Extract the (X, Y) coordinate from the center of the cell holding the provided text.  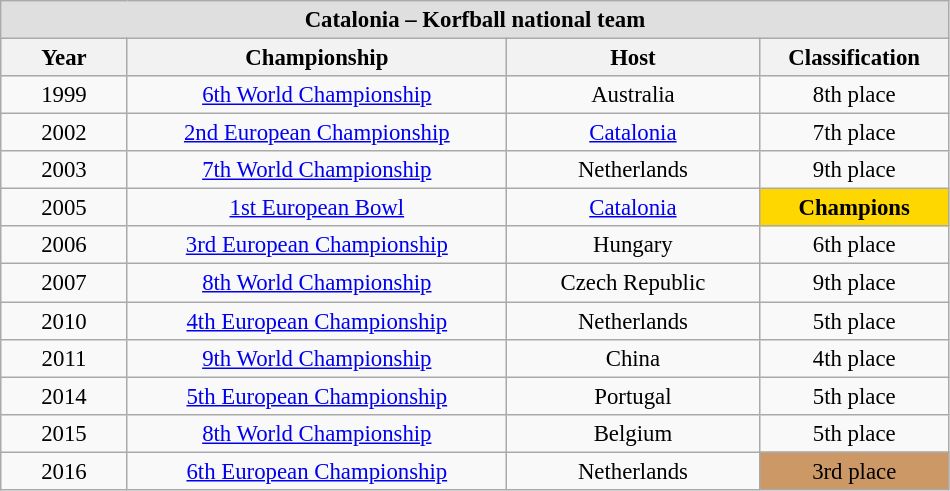
4th European Championship (316, 321)
China (632, 358)
Host (632, 58)
8th place (854, 95)
4th place (854, 358)
6th place (854, 245)
7th place (854, 133)
Year (64, 58)
Portugal (632, 396)
5th European Championship (316, 396)
1st European Bowl (316, 208)
9th World Championship (316, 358)
Classification (854, 58)
2005 (64, 208)
2nd European Championship (316, 133)
2011 (64, 358)
2003 (64, 170)
Czech Republic (632, 283)
7th World Championship (316, 170)
2007 (64, 283)
3rd place (854, 471)
2002 (64, 133)
Championship (316, 58)
2016 (64, 471)
2014 (64, 396)
1999 (64, 95)
6th World Championship (316, 95)
3rd European Championship (316, 245)
Hungary (632, 245)
Catalonia – Korfball national team (475, 20)
2015 (64, 433)
6th European Championship (316, 471)
Champions (854, 208)
Belgium (632, 433)
2010 (64, 321)
2006 (64, 245)
Australia (632, 95)
